Return the (X, Y) coordinate for the center point of the cell that contains the specified text.  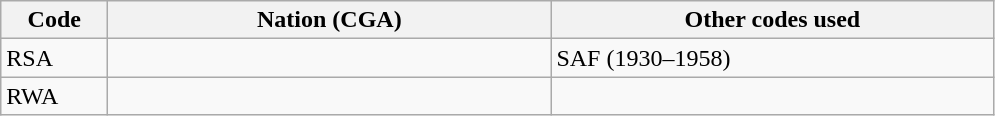
RSA (54, 58)
Code (54, 20)
Nation (CGA) (330, 20)
SAF (1930–1958) (772, 58)
Other codes used (772, 20)
RWA (54, 96)
